Identify which cell holds the provided text, then report its (x, y) central coordinate. 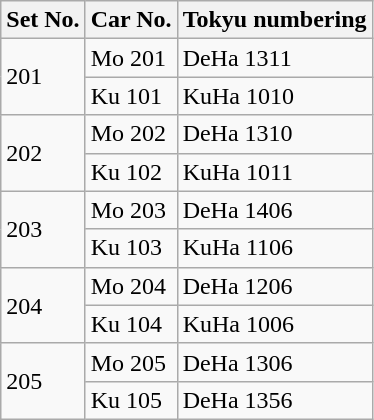
205 (43, 381)
DeHa 1310 (274, 134)
203 (43, 229)
KuHa 1006 (274, 324)
Mo 205 (131, 362)
Tokyu numbering (274, 20)
DeHa 1206 (274, 286)
KuHa 1010 (274, 96)
Mo 201 (131, 58)
DeHa 1306 (274, 362)
Ku 104 (131, 324)
Car No. (131, 20)
201 (43, 77)
Ku 103 (131, 248)
Ku 101 (131, 96)
DeHa 1406 (274, 210)
Mo 204 (131, 286)
KuHa 1106 (274, 248)
Mo 202 (131, 134)
204 (43, 305)
KuHa 1011 (274, 172)
Set No. (43, 20)
Ku 105 (131, 400)
Mo 203 (131, 210)
202 (43, 153)
Ku 102 (131, 172)
DeHa 1356 (274, 400)
DeHa 1311 (274, 58)
